Find where the given text appears and provide that cell's center as [x, y] coordinate. 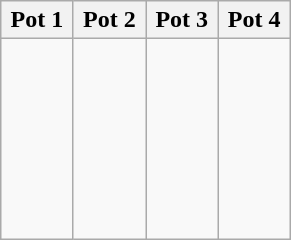
Pot 3 [182, 20]
Pot 2 [109, 20]
Pot 4 [254, 20]
Pot 1 [37, 20]
